Find where the given text appears and provide that cell's center as (x, y) coordinate. 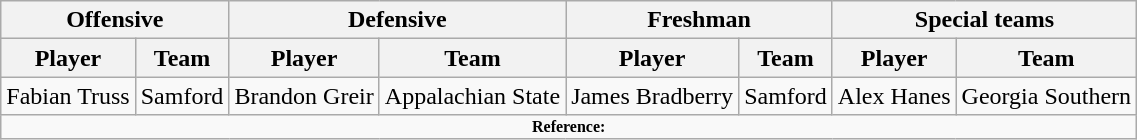
Offensive (115, 20)
Freshman (700, 20)
Appalachian State (472, 96)
Brandon Greir (304, 96)
Georgia Southern (1046, 96)
James Bradberry (652, 96)
Special teams (984, 20)
Defensive (398, 20)
Reference: (569, 127)
Fabian Truss (68, 96)
Alex Hanes (894, 96)
